Return (x, y) of the center of cell containing provided text 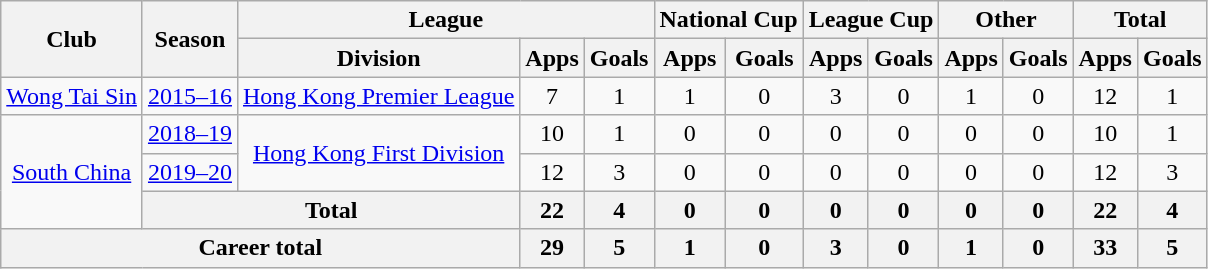
Season (190, 39)
League Cup (871, 20)
South China (72, 172)
Career total (260, 248)
Division (378, 58)
2015–16 (190, 96)
League (446, 20)
2019–20 (190, 172)
Club (72, 39)
Hong Kong First Division (378, 153)
7 (552, 96)
National Cup (728, 20)
Wong Tai Sin (72, 96)
29 (552, 248)
33 (1105, 248)
2018–19 (190, 134)
Hong Kong Premier League (378, 96)
Other (1006, 20)
